Determine the [X, Y] coordinate at the center of the cell enclosing the given text.  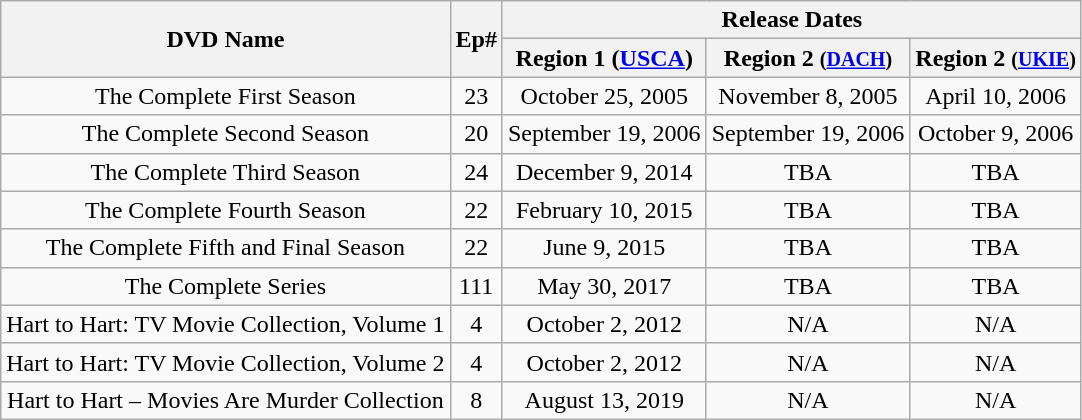
February 10, 2015 [604, 210]
20 [476, 134]
Ep# [476, 39]
October 25, 2005 [604, 96]
The Complete Series [226, 286]
Region 1 (USCA) [604, 58]
October 9, 2006 [996, 134]
August 13, 2019 [604, 400]
8 [476, 400]
111 [476, 286]
23 [476, 96]
December 9, 2014 [604, 172]
The Complete Second Season [226, 134]
The Complete First Season [226, 96]
Region 2 (DACH) [808, 58]
Release Dates [792, 20]
24 [476, 172]
The Complete Third Season [226, 172]
Hart to Hart: TV Movie Collection, Volume 1 [226, 324]
Hart to Hart – Movies Are Murder Collection [226, 400]
Region 2 (UKIE) [996, 58]
The Complete Fifth and Final Season [226, 248]
Hart to Hart: TV Movie Collection, Volume 2 [226, 362]
June 9, 2015 [604, 248]
November 8, 2005 [808, 96]
May 30, 2017 [604, 286]
April 10, 2006 [996, 96]
DVD Name [226, 39]
The Complete Fourth Season [226, 210]
